Pinpoint the cell where the given text exists, returning its [X, Y] midpoint coordinate. 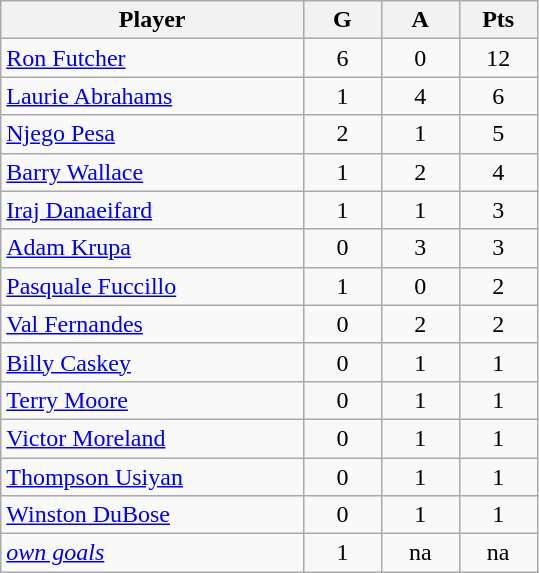
A [420, 20]
Victor Moreland [152, 438]
Pts [498, 20]
Player [152, 20]
Billy Caskey [152, 362]
own goals [152, 553]
Laurie Abrahams [152, 96]
Ron Futcher [152, 58]
Terry Moore [152, 400]
12 [498, 58]
Njego Pesa [152, 134]
Val Fernandes [152, 324]
Adam Krupa [152, 248]
Pasquale Fuccillo [152, 286]
Winston DuBose [152, 515]
Barry Wallace [152, 172]
Iraj Danaeifard [152, 210]
G [343, 20]
Thompson Usiyan [152, 477]
5 [498, 134]
